Output the [X, Y] coordinate of the center of the cell containing the given text.  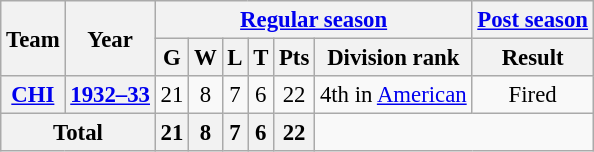
G [172, 58]
CHI [33, 95]
Result [532, 58]
W [206, 58]
4th in American [394, 95]
Post season [532, 20]
T [261, 58]
Total [78, 133]
Pts [294, 58]
Team [33, 38]
Division rank [394, 58]
Year [110, 38]
Regular season [314, 20]
L [235, 58]
Fired [532, 95]
1932–33 [110, 95]
